For the text-containing cell, return its midpoint in [X, Y] coordinate format. 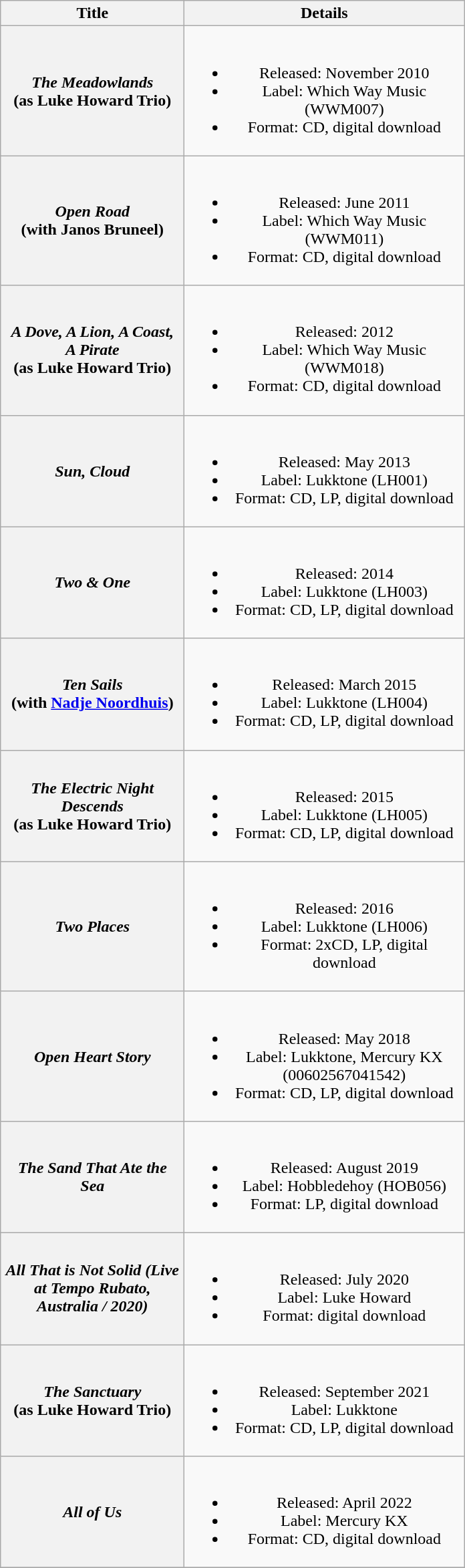
Released: May 2018Label: Lukktone, Mercury KX (00602567041542)Format: CD, LP, digital download [325, 1056]
Released: 2015Label: Lukktone (LH005)Format: CD, LP, digital download [325, 806]
The Meadowlands (as Luke Howard Trio) [92, 91]
Released: November 2010Label: Which Way Music (WWM007)Format: CD, digital download [325, 91]
Two Places [92, 926]
All of Us [92, 1512]
Two & One [92, 583]
Released: 2012Label: Which Way Music (WWM018)Format: CD, digital download [325, 350]
Released: 2016Label: Lukktone (LH006)Format: 2xCD, LP, digital download [325, 926]
Released: June 2011Label: Which Way Music (WWM011)Format: CD, digital download [325, 221]
The Sand That Ate the Sea [92, 1176]
Released: 2014Label: Lukktone (LH003)Format: CD, LP, digital download [325, 583]
A Dove, A Lion, A Coast, A Pirate (as Luke Howard Trio) [92, 350]
Released: July 2020Label: Luke HowardFormat: digital download [325, 1289]
Open Heart Story [92, 1056]
Released: April 2022Label: Mercury KXFormat: CD, digital download [325, 1512]
Open Road (with Janos Bruneel) [92, 221]
Released: March 2015Label: Lukktone (LH004)Format: CD, LP, digital download [325, 694]
Ten Sails (with Nadje Noordhuis) [92, 694]
Title [92, 13]
All That is Not Solid (Live at Tempo Rubato, Australia / 2020) [92, 1289]
Sun, Cloud [92, 471]
Released: September 2021Label: LukktoneFormat: CD, LP, digital download [325, 1401]
Details [325, 13]
Released: May 2013Label: Lukktone (LH001)Format: CD, LP, digital download [325, 471]
The Sanctuary (as Luke Howard Trio) [92, 1401]
The Electric Night Descends (as Luke Howard Trio) [92, 806]
Released: August 2019Label: Hobbledehoy (HOB056)Format: LP, digital download [325, 1176]
